Identify which cell holds the provided text, then report its [X, Y] central coordinate. 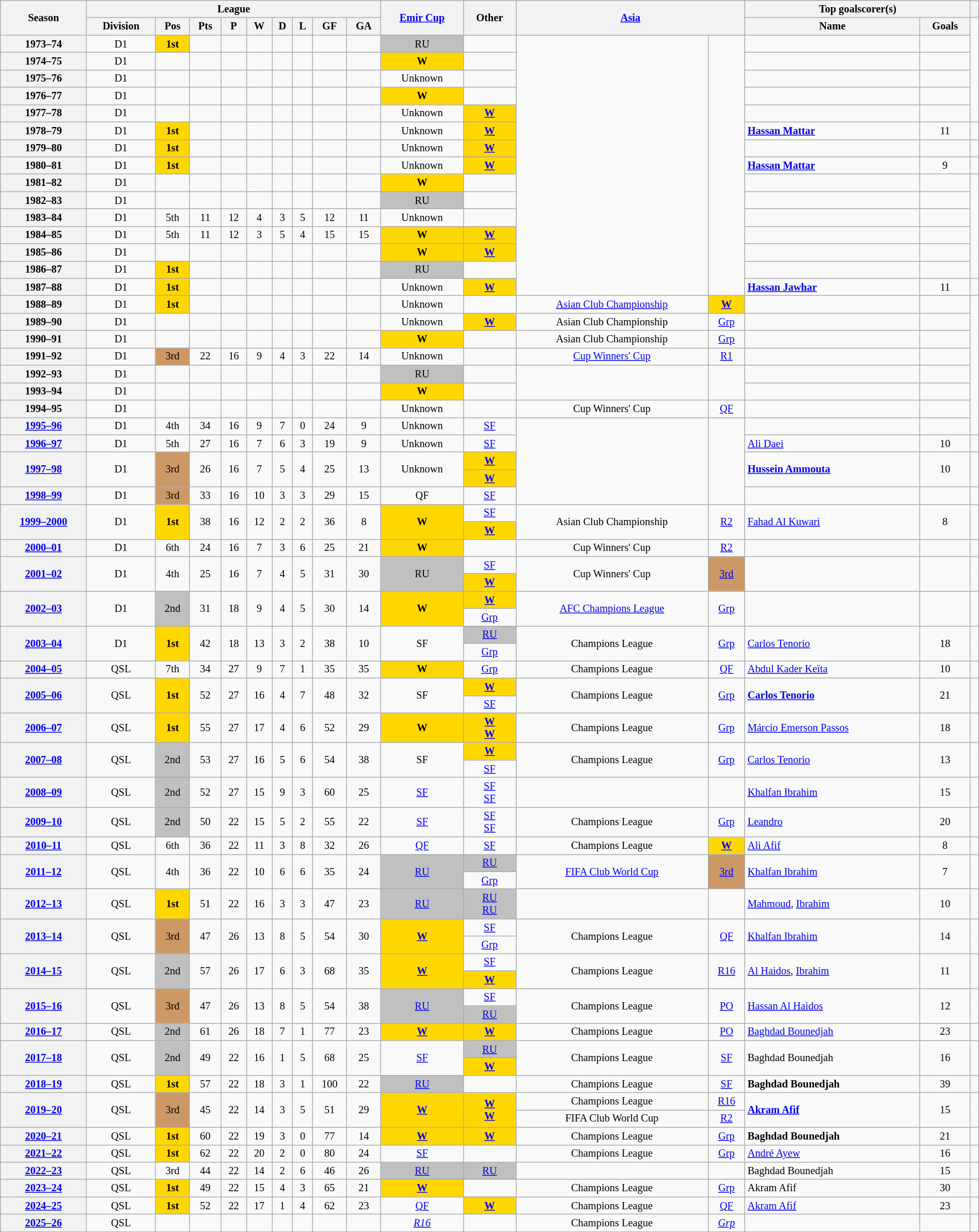
2016–17 [43, 1032]
2009–10 [43, 822]
2014–15 [43, 971]
2022–23 [43, 1171]
2017–18 [43, 1057]
1984–85 [43, 235]
42 [206, 643]
Season [43, 18]
2023–24 [43, 1188]
2021–22 [43, 1154]
2003–04 [43, 643]
46 [329, 1171]
Al Haidos, Ibrahim [832, 971]
61 [206, 1032]
1992–93 [43, 374]
2020–21 [43, 1136]
Top goalscorer(s) [858, 9]
1999–2000 [43, 522]
2010–11 [43, 846]
1978–79 [43, 131]
Ali Afif [832, 846]
45 [206, 1110]
33 [206, 496]
2004–05 [43, 669]
Mahmoud, Ibrahim [832, 904]
2018–19 [43, 1084]
Fahad Al Kuwari [832, 522]
1991–92 [43, 356]
2013–14 [43, 936]
1995–96 [43, 426]
65 [329, 1188]
1980–81 [43, 165]
Leandro [832, 822]
Hussein Ammouta [832, 469]
1973–74 [43, 44]
2019–20 [43, 1110]
Hassan Al Haidos [832, 1006]
2011–12 [43, 872]
1979–80 [43, 148]
1987–88 [43, 287]
League [234, 9]
1998–99 [43, 496]
L [303, 26]
1974–75 [43, 61]
Pos [172, 26]
39 [945, 1084]
2006–07 [43, 728]
Goals [945, 26]
80 [329, 1154]
44 [206, 1171]
D [282, 26]
Abdul Kader Keïta [832, 669]
Other [490, 18]
Pts [206, 26]
1997–98 [43, 469]
GF [329, 26]
1989–90 [43, 322]
2012–13 [43, 904]
2000–01 [43, 548]
1986–87 [43, 270]
1977–78 [43, 113]
Márcio Emerson Passos [832, 728]
André Ayew [832, 1154]
2002–03 [43, 608]
1996–97 [43, 444]
2001–02 [43, 573]
1983–84 [43, 217]
53 [206, 760]
1981–82 [43, 183]
2007–08 [43, 760]
RURU [490, 904]
Emir Cup [422, 18]
1994–95 [43, 408]
1982–83 [43, 200]
7th [172, 669]
1985–86 [43, 252]
GA [364, 26]
48 [329, 695]
1988–89 [43, 304]
P [233, 26]
2015–16 [43, 1006]
1975–76 [43, 78]
Ali Daei [832, 444]
1990–91 [43, 339]
1993–94 [43, 391]
1976–77 [43, 96]
R1 [727, 356]
2024–25 [43, 1206]
50 [206, 822]
AFC Champions League [612, 608]
100 [329, 1084]
2025–26 [43, 1223]
2008–09 [43, 792]
Asia [630, 18]
Hassan Jawhar [832, 287]
Name [832, 26]
Division [121, 26]
2005–06 [43, 695]
